Scan for the cell matching the given text and deliver its [X, Y] coordinate at center. 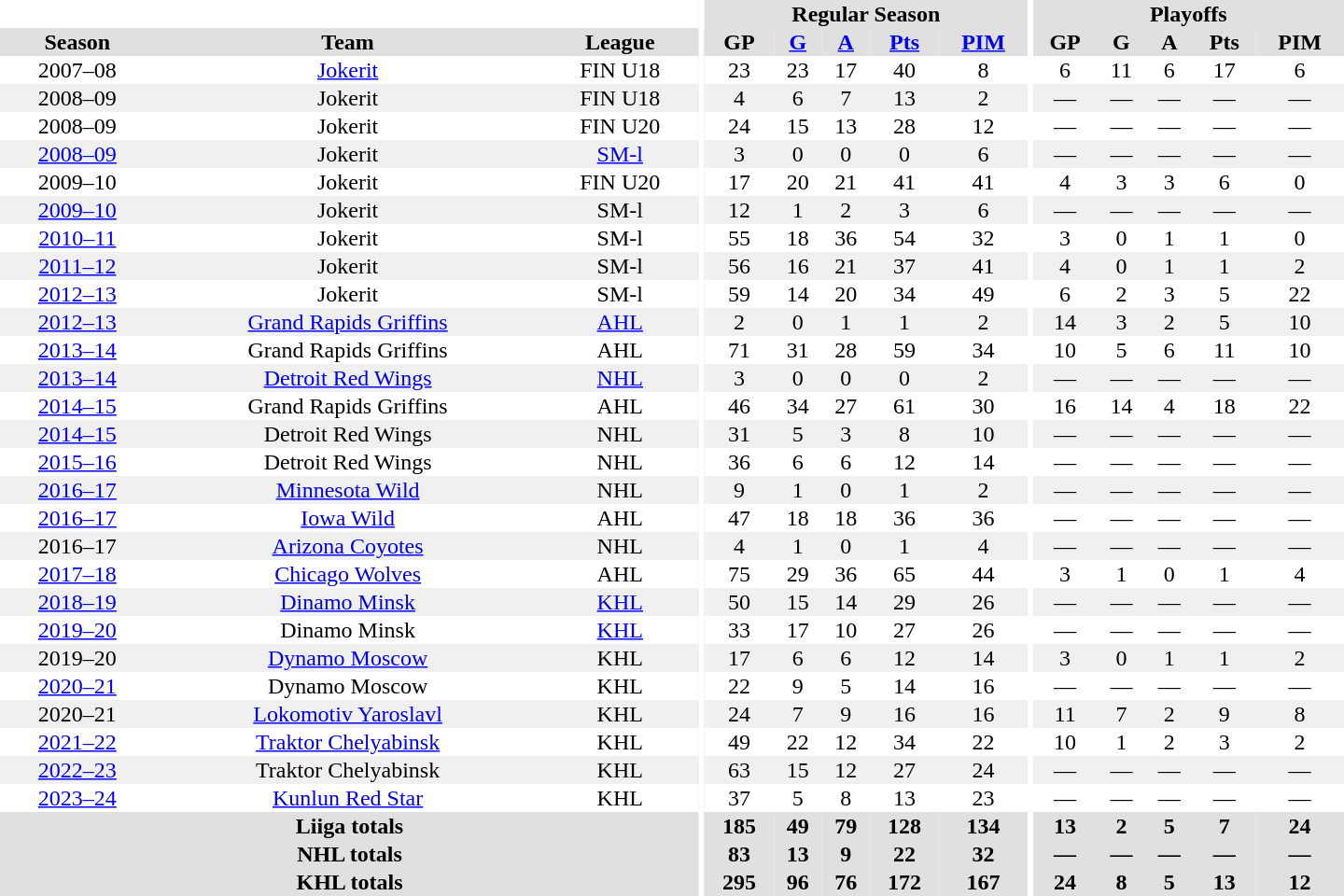
76 [846, 882]
167 [984, 882]
Season [77, 42]
79 [846, 826]
50 [739, 602]
54 [904, 238]
185 [739, 826]
75 [739, 574]
30 [984, 406]
Liiga totals [349, 826]
2017–18 [77, 574]
2023–24 [77, 798]
2015–16 [77, 462]
33 [739, 630]
Regular Season [866, 14]
Kunlun Red Star [348, 798]
Lokomotiv Yaroslavl [348, 714]
47 [739, 518]
2018–19 [77, 602]
134 [984, 826]
96 [797, 882]
Playoffs [1188, 14]
40 [904, 70]
128 [904, 826]
56 [739, 266]
83 [739, 854]
44 [984, 574]
NHL totals [349, 854]
Arizona Coyotes [348, 546]
Team [348, 42]
65 [904, 574]
Chicago Wolves [348, 574]
Iowa Wild [348, 518]
61 [904, 406]
League [620, 42]
2007–08 [77, 70]
46 [739, 406]
KHL totals [349, 882]
295 [739, 882]
2011–12 [77, 266]
63 [739, 770]
Minnesota Wild [348, 490]
2022–23 [77, 770]
2021–22 [77, 742]
71 [739, 350]
172 [904, 882]
55 [739, 238]
2010–11 [77, 238]
